Find where the given text appears and provide that cell's center as (x, y) coordinate. 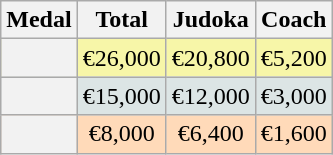
€6,400 (210, 134)
Judoka (210, 20)
€12,000 (210, 96)
€15,000 (122, 96)
€3,000 (294, 96)
€8,000 (122, 134)
Coach (294, 20)
Total (122, 20)
€26,000 (122, 58)
Medal (39, 20)
€20,800 (210, 58)
€1,600 (294, 134)
€5,200 (294, 58)
